Determine the (x, y) coordinate at the center of the cell enclosing the given text.  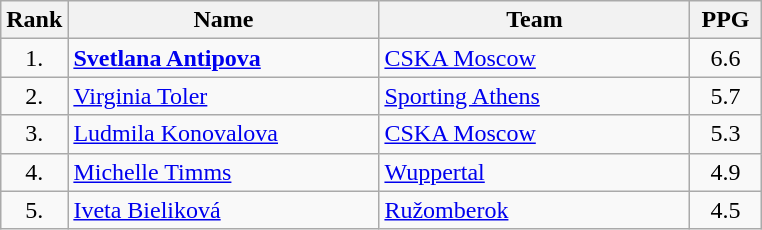
Virginia Toler (224, 96)
5.7 (726, 96)
5.3 (726, 134)
PPG (726, 20)
Iveta Bieliková (224, 210)
Sporting Athens (534, 96)
Name (224, 20)
Svetlana Antipova (224, 58)
4.5 (726, 210)
Rank (34, 20)
Wuppertal (534, 172)
4. (34, 172)
6.6 (726, 58)
2. (34, 96)
Michelle Timms (224, 172)
4.9 (726, 172)
Ludmila Konovalova (224, 134)
5. (34, 210)
3. (34, 134)
Ružomberok (534, 210)
Team (534, 20)
1. (34, 58)
